Capture the cell that displays the provided text and extract its (x, y) central coordinate. 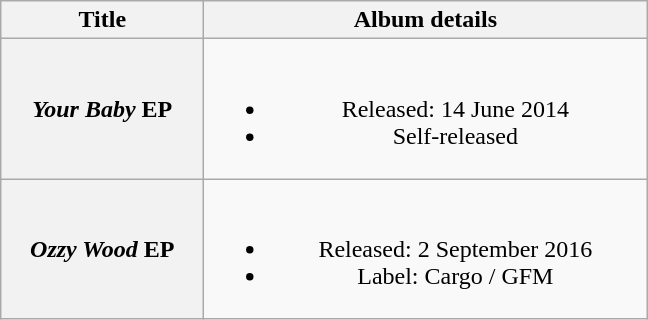
Released: 14 June 2014Self-released (426, 109)
Album details (426, 20)
Ozzy Wood EP (102, 249)
Your Baby EP (102, 109)
Title (102, 20)
Released: 2 September 2016Label: Cargo / GFM (426, 249)
